Find where the given text appears and provide that cell's center as [X, Y] coordinate. 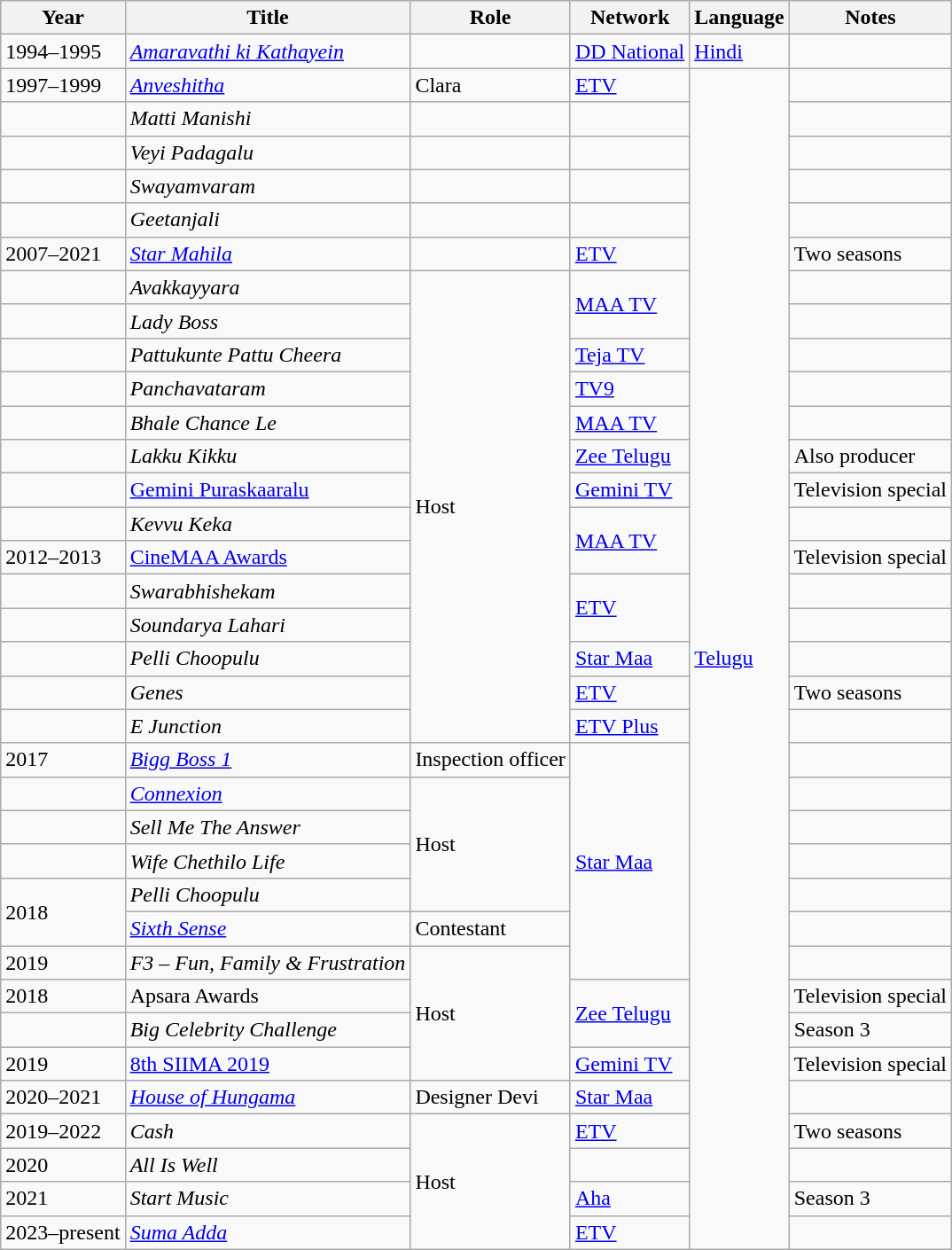
Connexion [268, 793]
2020–2021 [63, 1098]
Gemini Puraskaaralu [268, 490]
E Junction [268, 726]
Swarabhishekam [268, 591]
Kevvu Keka [268, 524]
Notes [870, 18]
Lakku Kikku [268, 457]
Title [268, 18]
All Is Well [268, 1165]
Panchavataram [268, 388]
2021 [63, 1199]
Lady Boss [268, 321]
Bigg Boss 1 [268, 760]
Star Mahila [268, 254]
Pattukunte Pattu Cheera [268, 355]
Suma Adda [268, 1232]
Sixth Sense [268, 928]
8th SIIMA 2019 [268, 1064]
Veyi Padagalu [268, 152]
Matti Manishi [268, 119]
Soundarya Lahari [268, 625]
DD National [629, 51]
Swayamvaram [268, 186]
Aha [629, 1199]
Geetanjali [268, 220]
Cash [268, 1131]
House of Hungama [268, 1098]
Bhale Chance Le [268, 423]
Big Celebrity Challenge [268, 1030]
2017 [63, 760]
Clara [491, 85]
Inspection officer [491, 760]
1997–1999 [63, 85]
ETV Plus [629, 726]
Also producer [870, 457]
Role [491, 18]
2020 [63, 1165]
Sell Me The Answer [268, 827]
Telugu [739, 659]
Language [739, 18]
Hindi [739, 51]
Apsara Awards [268, 996]
TV9 [629, 388]
Avakkayyara [268, 287]
Network [629, 18]
Anveshitha [268, 85]
Teja TV [629, 355]
2007–2021 [63, 254]
Year [63, 18]
Designer Devi [491, 1098]
2012–2013 [63, 558]
1994–1995 [63, 51]
CineMAA Awards [268, 558]
Amaravathi ki Kathayein [268, 51]
Contestant [491, 928]
F3 – Fun, Family & Frustration [268, 962]
2019–2022 [63, 1131]
Wife Chethilo Life [268, 861]
2023–present [63, 1232]
Genes [268, 692]
Start Music [268, 1199]
